From the cell containing the given text, extract its center point as [X, Y] coordinate. 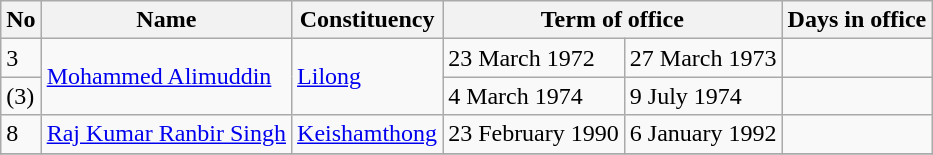
6 January 1992 [703, 134]
Mohammed Alimuddin [166, 77]
Term of office [612, 20]
Lilong [368, 77]
Constituency [368, 20]
9 July 1974 [703, 96]
No [21, 20]
4 March 1974 [534, 96]
23 February 1990 [534, 134]
27 March 1973 [703, 58]
(3) [21, 96]
3 [21, 58]
Name [166, 20]
Raj Kumar Ranbir Singh [166, 134]
Keishamthong [368, 134]
8 [21, 134]
Days in office [857, 20]
23 March 1972 [534, 58]
